Provide the [X, Y] coordinate of the cell's center where the given text is located.  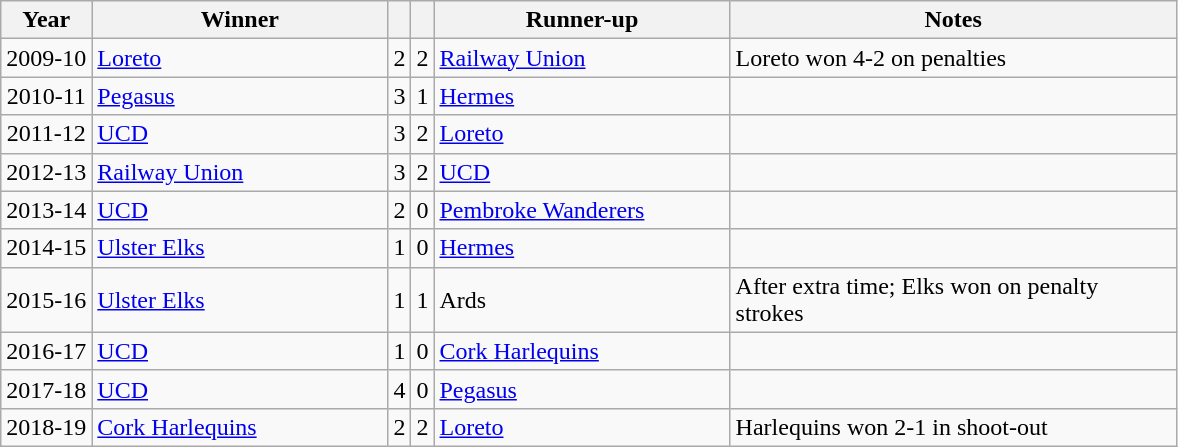
2013-14 [46, 210]
2009-10 [46, 58]
2012-13 [46, 172]
Ards [582, 300]
2016-17 [46, 351]
2017-18 [46, 389]
Pembroke Wanderers [582, 210]
2018-19 [46, 427]
Runner-up [582, 20]
Loreto won 4-2 on penalties [953, 58]
2014-15 [46, 248]
2015-16 [46, 300]
Year [46, 20]
Winner [240, 20]
Harlequins won 2-1 in shoot-out [953, 427]
4 [400, 389]
2011-12 [46, 134]
2010-11 [46, 96]
After extra time; Elks won on penalty strokes [953, 300]
Notes [953, 20]
